Determine the (x, y) coordinate at the center of the cell enclosing the given text.  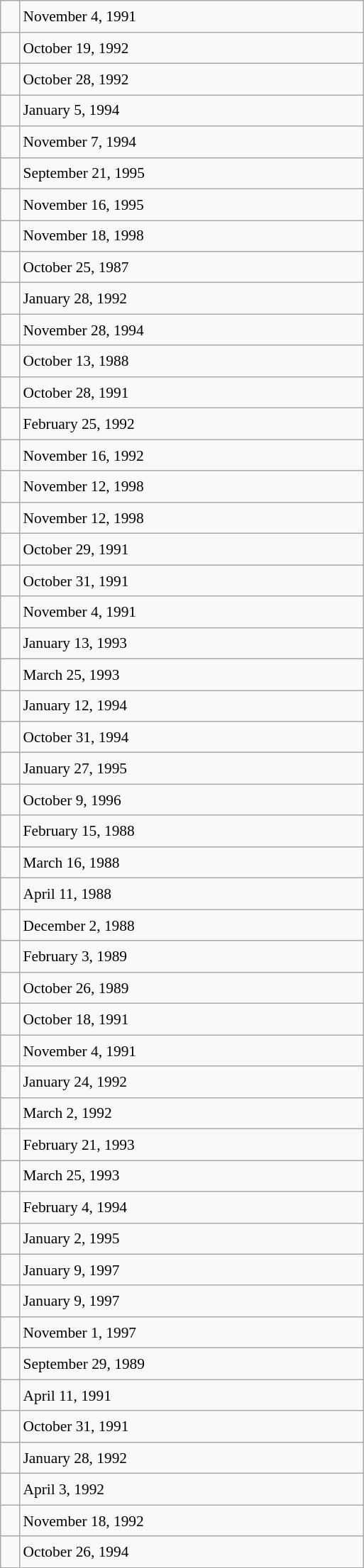
April 11, 1991 (192, 1395)
March 2, 1992 (192, 1113)
November 28, 1994 (192, 330)
January 2, 1995 (192, 1238)
January 5, 1994 (192, 111)
October 19, 1992 (192, 47)
February 15, 1988 (192, 831)
October 28, 1992 (192, 79)
February 21, 1993 (192, 1144)
January 12, 1994 (192, 706)
September 21, 1995 (192, 173)
November 7, 1994 (192, 142)
October 18, 1991 (192, 1019)
October 29, 1991 (192, 549)
November 18, 1998 (192, 236)
January 27, 1995 (192, 768)
October 13, 1988 (192, 361)
September 29, 1989 (192, 1364)
April 11, 1988 (192, 894)
November 16, 1992 (192, 455)
January 24, 1992 (192, 1082)
January 13, 1993 (192, 643)
November 18, 1992 (192, 1521)
February 3, 1989 (192, 956)
December 2, 1988 (192, 925)
October 26, 1989 (192, 987)
April 3, 1992 (192, 1489)
November 16, 1995 (192, 204)
February 4, 1994 (192, 1207)
February 25, 1992 (192, 424)
October 9, 1996 (192, 800)
October 28, 1991 (192, 393)
October 26, 1994 (192, 1552)
October 31, 1994 (192, 737)
November 1, 1997 (192, 1333)
March 16, 1988 (192, 863)
October 25, 1987 (192, 267)
